Capture the cell that displays the provided text and extract its [x, y] central coordinate. 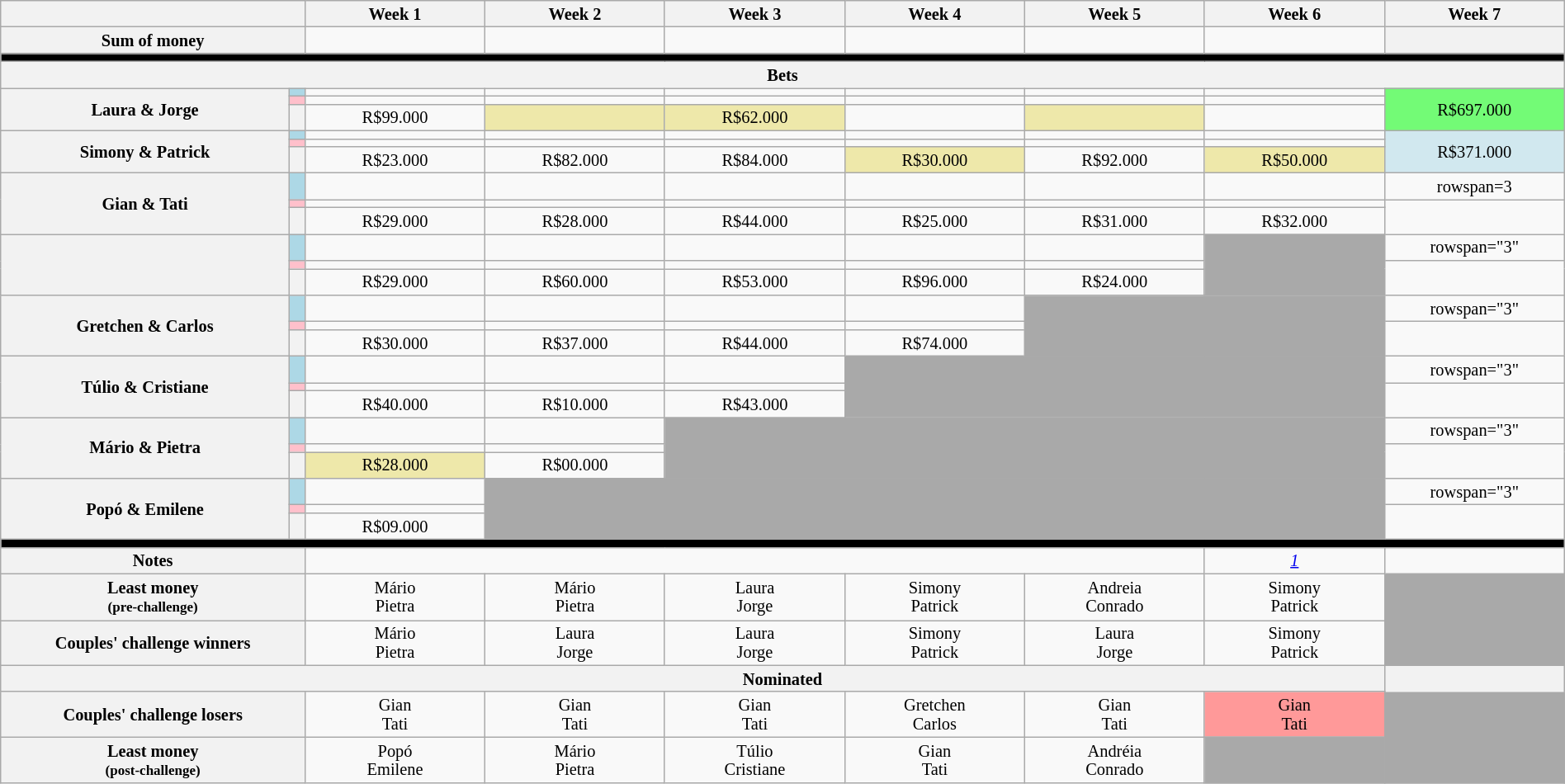
R$09.000 [395, 526]
R$62.000 [754, 117]
R$92.000 [1114, 159]
GretchenCarlos [934, 715]
R$40.000 [395, 404]
Túlio & Cristiane [145, 386]
1 [1294, 560]
Week 4 [934, 13]
Popó & Emilene [145, 508]
Week 3 [754, 13]
R$37.000 [575, 342]
R$82.000 [575, 159]
Laura & Jorge [145, 109]
Gian & Tati [145, 203]
TúlioCristiane [754, 760]
Week 7 [1474, 13]
Week 2 [575, 13]
Least money(pre-challenge) [154, 597]
R$96.000 [934, 281]
Week 6 [1294, 13]
Couples' challenge losers [154, 715]
Couples' challenge winners [154, 642]
Nominated [782, 678]
AndréiaConrado [1114, 760]
Gretchen & Carlos [145, 325]
Notes [154, 560]
Simony & Patrick [145, 152]
Bets [782, 74]
R$24.000 [1114, 281]
Mário & Pietra [145, 447]
R$50.000 [1294, 159]
Sum of money [154, 40]
R$31.000 [1114, 220]
R$697.000 [1474, 109]
R$74.000 [934, 342]
rowspan=3 [1474, 186]
R$00.000 [575, 465]
Least money(post-challenge) [154, 760]
R$84.000 [754, 159]
Week 5 [1114, 13]
R$53.000 [754, 281]
R$60.000 [575, 281]
Week 1 [395, 13]
R$10.000 [575, 404]
AndreiaConrado [1114, 597]
R$32.000 [1294, 220]
R$23.000 [395, 159]
R$43.000 [754, 404]
R$99.000 [395, 117]
R$371.000 [1474, 152]
PopóEmilene [395, 760]
R$25.000 [934, 220]
